Detect which cell encompasses the target text, then output its [x, y] center coordinate. 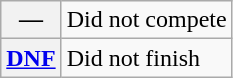
DNF [31, 58]
Did not finish [146, 58]
Did not compete [146, 20]
— [31, 20]
